Detect which cell encompasses the target text, then output its [X, Y] center coordinate. 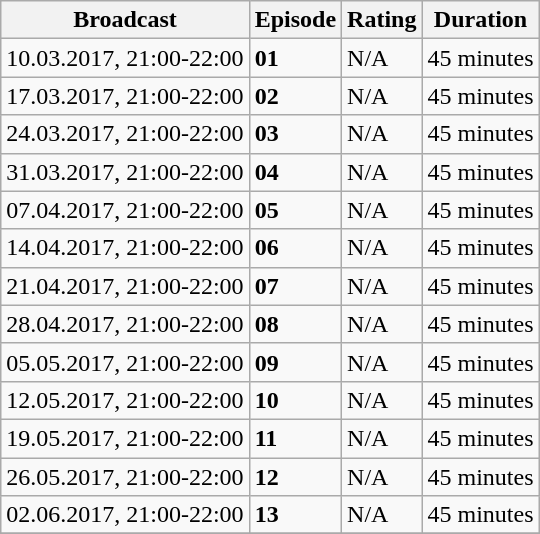
19.05.2017, 21:00-22:00 [125, 438]
05.05.2017, 21:00-22:00 [125, 362]
17.03.2017, 21:00-22:00 [125, 96]
06 [295, 248]
02 [295, 96]
Broadcast [125, 20]
21.04.2017, 21:00-22:00 [125, 286]
11 [295, 438]
31.03.2017, 21:00-22:00 [125, 172]
12 [295, 477]
Rating [382, 20]
03 [295, 134]
07 [295, 286]
05 [295, 210]
12.05.2017, 21:00-22:00 [125, 400]
02.06.2017, 21:00-22:00 [125, 515]
24.03.2017, 21:00-22:00 [125, 134]
Duration [480, 20]
14.04.2017, 21:00-22:00 [125, 248]
04 [295, 172]
Episode [295, 20]
07.04.2017, 21:00-22:00 [125, 210]
28.04.2017, 21:00-22:00 [125, 324]
10.03.2017, 21:00-22:00 [125, 58]
26.05.2017, 21:00-22:00 [125, 477]
08 [295, 324]
13 [295, 515]
09 [295, 362]
10 [295, 400]
01 [295, 58]
